Capture the cell that displays the provided text and extract its (X, Y) central coordinate. 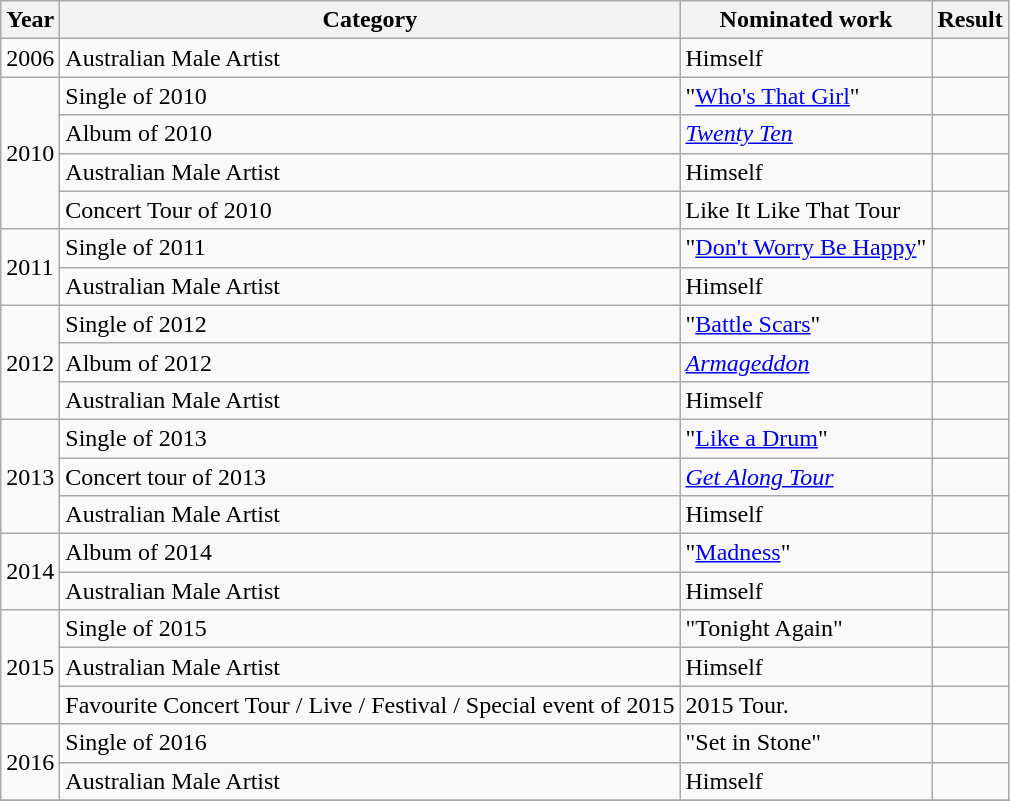
Album of 2014 (370, 553)
Year (30, 20)
Single of 2015 (370, 629)
"Don't Worry Be Happy" (806, 248)
2014 (30, 572)
2015 Tour. (806, 705)
2012 (30, 362)
Single of 2010 (370, 96)
"Who's That Girl" (806, 96)
"Set in Stone" (806, 743)
2016 (30, 762)
Concert Tour of 2010 (370, 210)
Album of 2012 (370, 362)
2011 (30, 267)
"Battle Scars" (806, 324)
Twenty Ten (806, 134)
Nominated work (806, 20)
Result (970, 20)
"Like a Drum" (806, 438)
2013 (30, 476)
"Tonight Again" (806, 629)
Single of 2016 (370, 743)
Category (370, 20)
2015 (30, 667)
Get Along Tour (806, 477)
Like It Like That Tour (806, 210)
2010 (30, 153)
"Madness" (806, 553)
Concert tour of 2013 (370, 477)
Single of 2012 (370, 324)
Single of 2011 (370, 248)
2006 (30, 58)
Album of 2010 (370, 134)
Armageddon (806, 362)
Single of 2013 (370, 438)
Favourite Concert Tour / Live / Festival / Special event of 2015 (370, 705)
